Search for the cell housing the specified text and yield its [x, y] center coordinate. 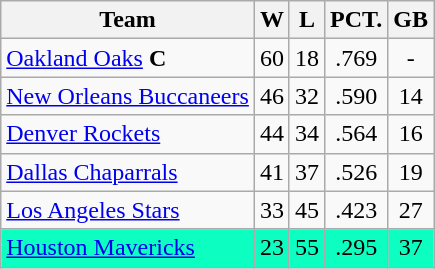
Houston Mavericks [128, 248]
34 [306, 134]
23 [272, 248]
.295 [356, 248]
L [306, 20]
16 [411, 134]
46 [272, 96]
Denver Rockets [128, 134]
W [272, 20]
Los Angeles Stars [128, 210]
PCT. [356, 20]
18 [306, 58]
27 [411, 210]
Dallas Chaparrals [128, 172]
.769 [356, 58]
60 [272, 58]
New Orleans Buccaneers [128, 96]
44 [272, 134]
Oakland Oaks C [128, 58]
33 [272, 210]
.590 [356, 96]
19 [411, 172]
.526 [356, 172]
Team [128, 20]
.423 [356, 210]
32 [306, 96]
41 [272, 172]
14 [411, 96]
45 [306, 210]
.564 [356, 134]
GB [411, 20]
- [411, 58]
55 [306, 248]
